Output the [x, y] coordinate of the center of the cell containing the given text.  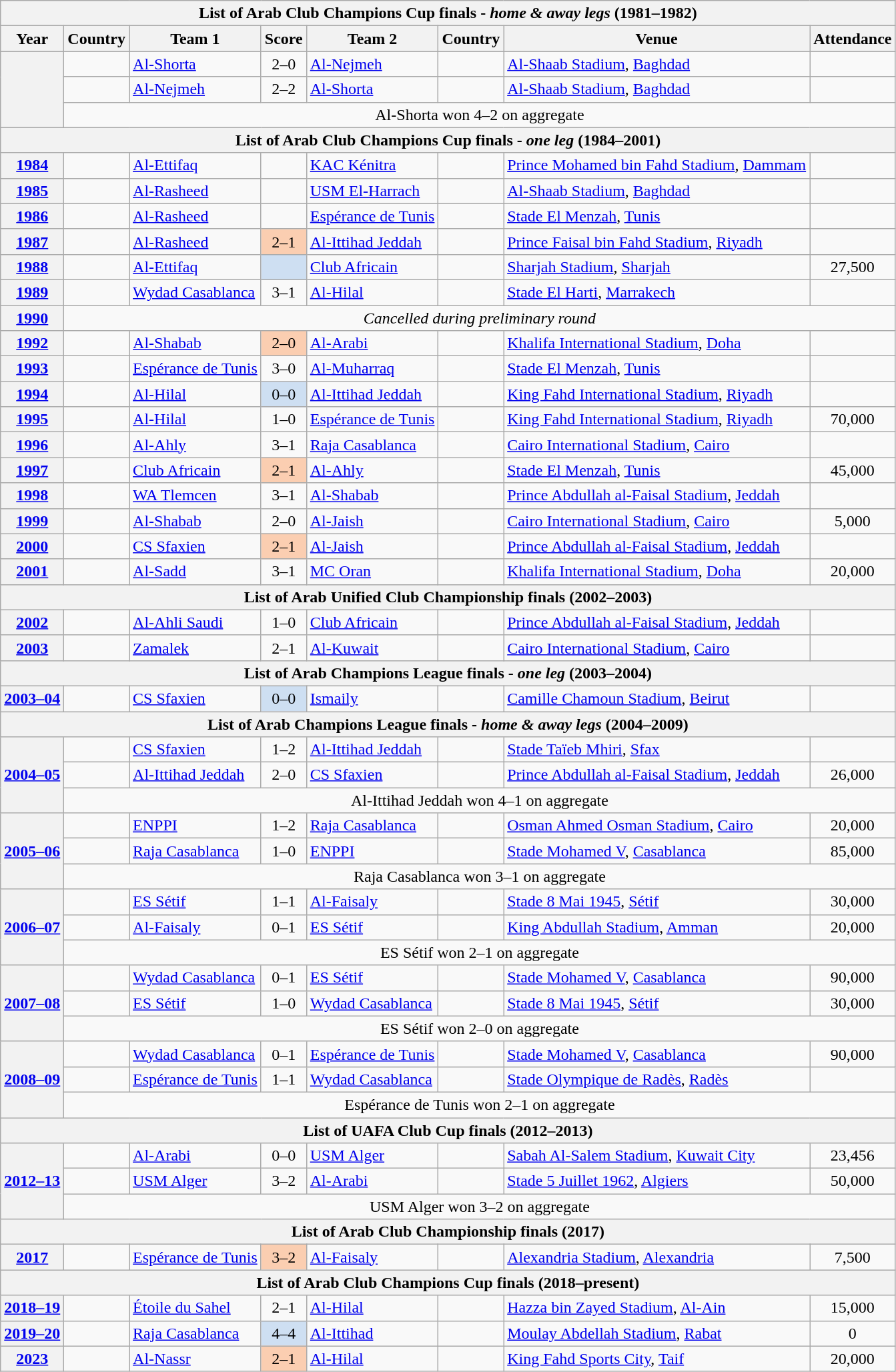
1988 [32, 267]
2006–07 [32, 927]
Al-Sadd [195, 572]
1996 [32, 445]
2–2 [284, 89]
45,000 [853, 470]
Prince Mohamed bin Fahd Stadium, Dammam [656, 165]
Al-Nassr [195, 1359]
2002 [32, 622]
Prince Faisal bin Fahd Stadium, Riyadh [656, 241]
15,000 [853, 1308]
1984 [32, 165]
King Abdullah Stadium, Amman [656, 927]
2012–13 [32, 1181]
3–0 [284, 369]
Al-Ittihad [372, 1333]
2018–19 [32, 1308]
Raja Casablanca won 3–1 on aggregate [480, 876]
List of Arab Club Championship finals (2017) [448, 1232]
List of Arab Club Champions Cup finals - home & away legs (1981–1982) [448, 13]
50,000 [853, 1181]
Al-Shorta won 4–2 on aggregate [480, 115]
Alexandria Stadium, Alexandria [656, 1257]
1989 [32, 292]
ES Sétif won 2–1 on aggregate [480, 952]
Sharjah Stadium, Sharjah [656, 267]
1999 [32, 521]
Zamalek [195, 648]
4–4 [284, 1333]
1987 [32, 241]
Osman Ahmed Osman Stadium, Cairo [656, 826]
Hazza bin Zayed Stadium, Al-Ain [656, 1308]
2023 [32, 1359]
1995 [32, 420]
Venue [656, 39]
Étoile du Sahel [195, 1308]
1990 [32, 318]
0 [853, 1333]
List of Arab Club Champions Cup finals - one leg (1984–2001) [448, 140]
2003–04 [32, 698]
ES Sétif won 2–0 on aggregate [480, 1028]
85,000 [853, 851]
2007–08 [32, 1003]
2004–05 [32, 775]
1997 [32, 470]
Attendance [853, 39]
1985 [32, 191]
2019–20 [32, 1333]
1986 [32, 216]
List of Arab Champions League finals - home & away legs (2004–2009) [448, 724]
1993 [32, 369]
King Fahd Sports City, Taif [656, 1359]
7,500 [853, 1257]
2001 [32, 572]
WA Tlemcen [195, 496]
Team 1 [195, 39]
5,000 [853, 521]
List of Arab Champions League finals - one leg (2003–2004) [448, 673]
Ismaily [372, 698]
23,456 [853, 1156]
70,000 [853, 420]
1992 [32, 344]
2003 [32, 648]
Al-Muharraq [372, 369]
Stade El Harti, Marrakech [656, 292]
Stade Olympique de Radès, Radès [656, 1079]
Al-Kuwait [372, 648]
Al-Ahli Saudi [195, 622]
Stade Taïeb Mhiri, Sfax [656, 750]
List of Arab Club Champions Cup finals (2018–present) [448, 1283]
List of Arab Unified Club Championship finals (2002–2003) [448, 597]
MC Oran [372, 572]
2000 [32, 546]
Sabah Al-Salem Stadium, Kuwait City [656, 1156]
2005–06 [32, 851]
2008–09 [32, 1079]
Al-Ittihad Jeddah won 4–1 on aggregate [480, 800]
Team 2 [372, 39]
Camille Chamoun Stadium, Beirut [656, 698]
2017 [32, 1257]
USM El-Harrach [372, 191]
Moulay Abdellah Stadium, Rabat [656, 1333]
Espérance de Tunis won 2–1 on aggregate [480, 1105]
Score [284, 39]
26,000 [853, 775]
1998 [32, 496]
Stade 5 Juillet 1962, Algiers [656, 1181]
KAC Kénitra [372, 165]
Cancelled during preliminary round [480, 318]
1994 [32, 394]
Year [32, 39]
USM Alger won 3–2 on aggregate [480, 1207]
List of UAFA Club Cup finals (2012–2013) [448, 1131]
27,500 [853, 267]
